Search for the cell housing the specified text and yield its [x, y] center coordinate. 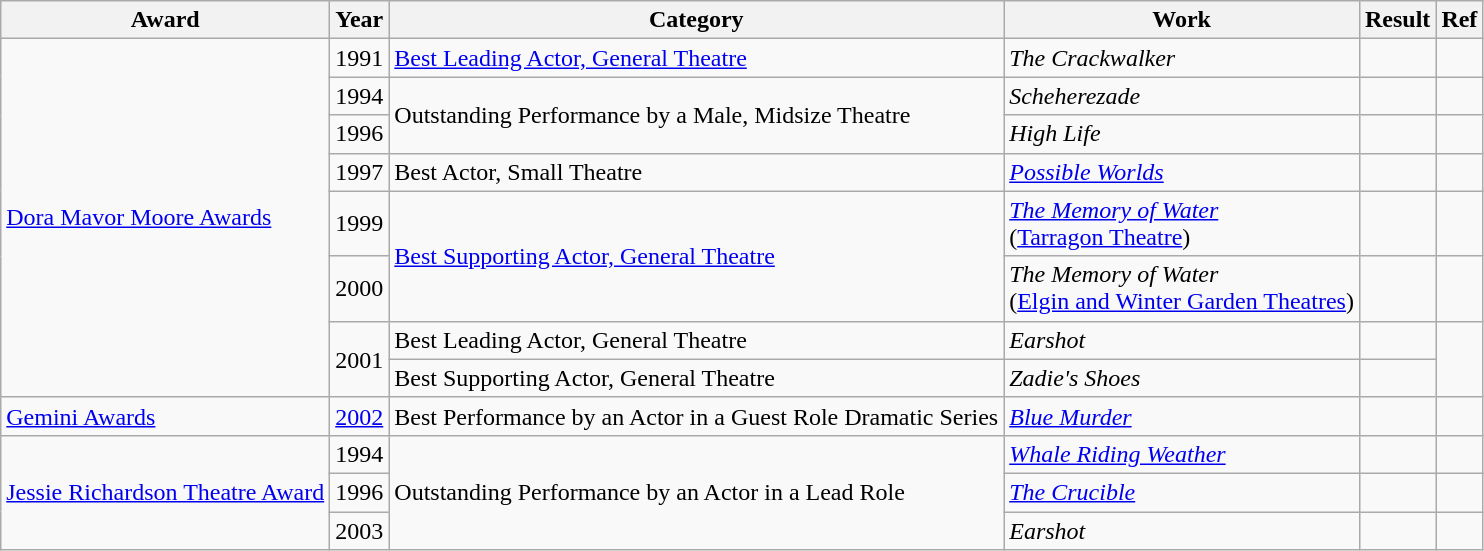
Outstanding Performance by an Actor in a Lead Role [696, 492]
Category [696, 20]
High Life [1182, 134]
Scheherezade [1182, 96]
Award [166, 20]
1997 [360, 172]
Possible Worlds [1182, 172]
1991 [360, 58]
2003 [360, 531]
The Crucible [1182, 492]
Zadie's Shoes [1182, 378]
The Memory of Water(Tarragon Theatre) [1182, 224]
The Crackwalker [1182, 58]
Gemini Awards [166, 416]
Whale Riding Weather [1182, 454]
Jessie Richardson Theatre Award [166, 492]
Best Actor, Small Theatre [696, 172]
2000 [360, 288]
Result [1397, 20]
Work [1182, 20]
Outstanding Performance by a Male, Midsize Theatre [696, 115]
Dora Mavor Moore Awards [166, 218]
Year [360, 20]
1999 [360, 224]
Best Performance by an Actor in a Guest Role Dramatic Series [696, 416]
2002 [360, 416]
The Memory of Water(Elgin and Winter Garden Theatres) [1182, 288]
Ref [1460, 20]
2001 [360, 359]
Blue Murder [1182, 416]
